Return (X, Y) of the center of cell containing provided text 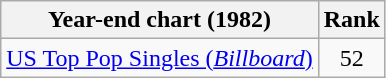
Rank (352, 20)
US Top Pop Singles (Billboard) (160, 58)
Year-end chart (1982) (160, 20)
52 (352, 58)
